Pinpoint the cell where the given text exists, returning its [X, Y] midpoint coordinate. 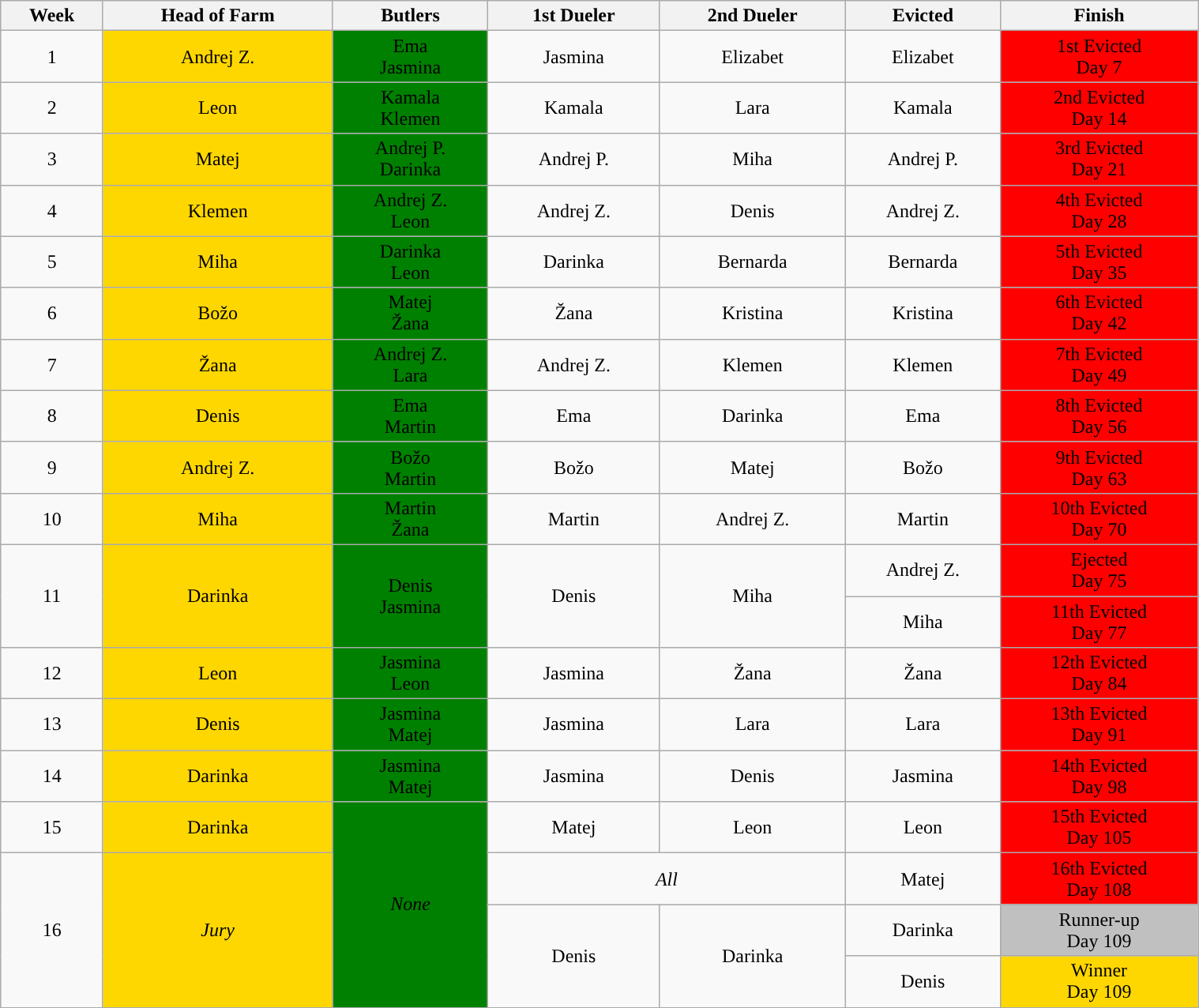
KamalaKlemen [410, 107]
8th EvictedDay 56 [1099, 416]
1 [52, 57]
8 [52, 416]
7th EvictedDay 49 [1099, 365]
11 [52, 596]
14 [52, 776]
None [410, 905]
5th EvictedDay 35 [1099, 262]
15 [52, 828]
Jury [218, 931]
16th EvictedDay 108 [1099, 878]
All [667, 878]
MartinŽana [410, 518]
4th EvictedDay 28 [1099, 210]
2 [52, 107]
3 [52, 160]
7 [52, 365]
4 [52, 210]
DarinkaLeon [410, 262]
2nd Dueler [752, 16]
Andrej Z.Lara [410, 365]
Head of Farm [218, 16]
13 [52, 725]
15th EvictedDay 105 [1099, 828]
DenisJasmina [410, 596]
JasminaLeon [410, 673]
12 [52, 673]
Butlers [410, 16]
1st EvictedDay 7 [1099, 57]
6th EvictedDay 42 [1099, 313]
3rd EvictedDay 21 [1099, 160]
Week [52, 16]
EmaJasmina [410, 57]
Andrej P.Darinka [410, 160]
Finish [1099, 16]
14th EvictedDay 98 [1099, 776]
12th EvictedDay 84 [1099, 673]
9th EvictedDay 63 [1099, 468]
2nd EvictedDay 14 [1099, 107]
Andrej Z.Leon [410, 210]
10 [52, 518]
EjectedDay 75 [1099, 570]
5 [52, 262]
WinnerDay 109 [1099, 981]
EmaMartin [410, 416]
10th EvictedDay 70 [1099, 518]
11th EvictedDay 77 [1099, 621]
Runner-upDay 109 [1099, 931]
6 [52, 313]
Evicted [923, 16]
13th EvictedDay 91 [1099, 725]
MatejŽana [410, 313]
9 [52, 468]
16 [52, 931]
BožoMartin [410, 468]
1st Dueler [574, 16]
